Detect which cell encompasses the target text, then output its [x, y] center coordinate. 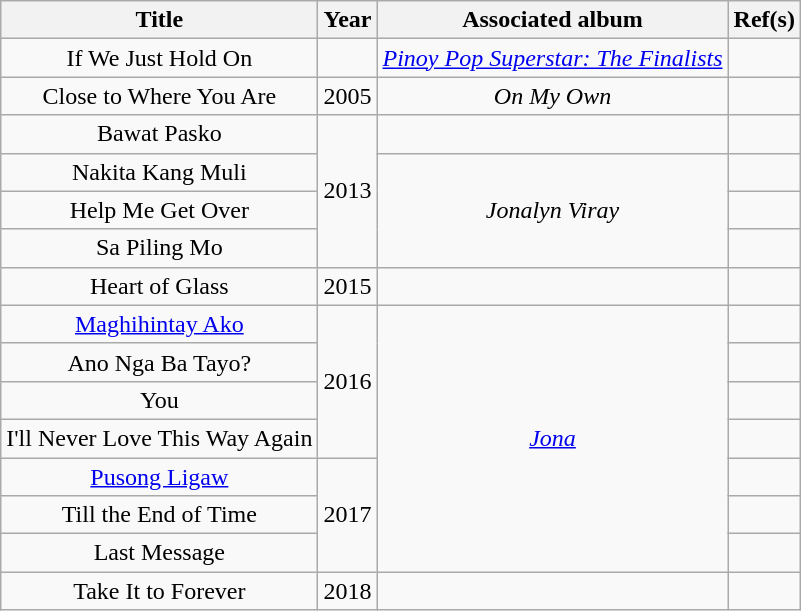
Jona [552, 438]
Close to Where You Are [160, 96]
Maghihintay Ako [160, 324]
Ref(s) [764, 20]
Associated album [552, 20]
2013 [348, 191]
Title [160, 20]
On My Own [552, 96]
Nakita Kang Muli [160, 172]
2015 [348, 286]
Pusong Ligaw [160, 477]
Bawat Pasko [160, 134]
Year [348, 20]
Help Me Get Over [160, 210]
2018 [348, 591]
You [160, 400]
Till the End of Time [160, 515]
If We Just Hold On [160, 58]
Sa Piling Mo [160, 248]
Last Message [160, 553]
2017 [348, 515]
Heart of Glass [160, 286]
Take It to Forever [160, 591]
Jonalyn Viray [552, 210]
2005 [348, 96]
Pinoy Pop Superstar: The Finalists [552, 58]
I'll Never Love This Way Again [160, 438]
2016 [348, 381]
Ano Nga Ba Tayo? [160, 362]
